Provide the [x, y] coordinate of the cell's center where the given text is located.  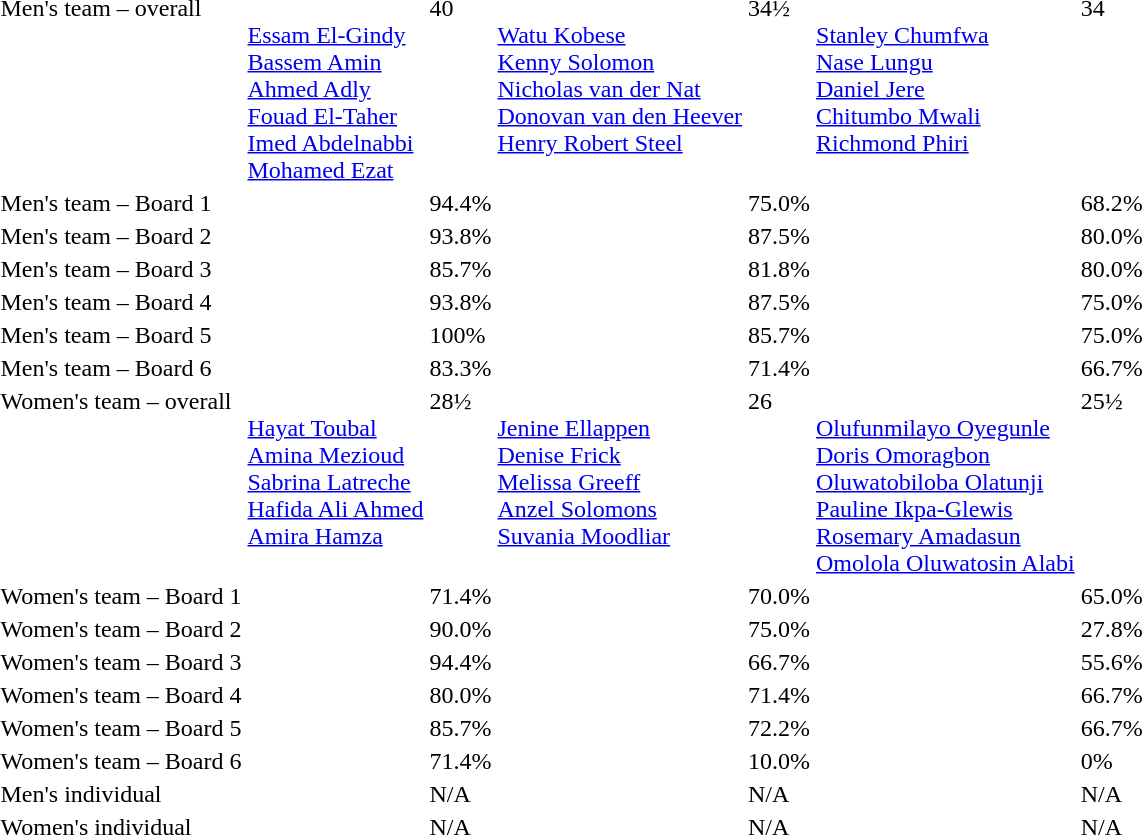
Jenine EllappenDenise FrickMelissa GreeffAnzel SolomonsSuvania Moodliar [620, 482]
26 [780, 482]
72.2% [780, 728]
28½ [460, 482]
83.3% [460, 368]
90.0% [460, 629]
66.7% [780, 662]
70.0% [780, 596]
81.8% [780, 269]
Hayat ToubalAmina MezioudSabrina LatrecheHafida Ali AhmedAmira Hamza [336, 482]
80.0% [460, 695]
10.0% [780, 761]
100% [460, 335]
Olufunmilayo OyegunleDoris OmoragbonOluwatobiloba OlatunjiPauline Ikpa-GlewisRosemary AmadasunOmolola Oluwatosin Alabi [946, 482]
